Locate the cell with the specified text and output its (X, Y) center coordinate. 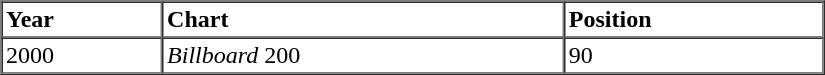
Chart (364, 20)
Billboard 200 (364, 56)
2000 (82, 56)
Year (82, 20)
Position (694, 20)
90 (694, 56)
